From the cell containing the given text, extract its center point as [x, y] coordinate. 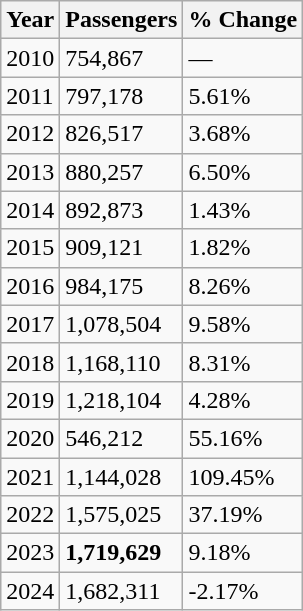
— [243, 58]
2013 [30, 172]
Passengers [122, 20]
3.68% [243, 134]
4.28% [243, 400]
880,257 [122, 172]
2022 [30, 515]
2023 [30, 553]
1,575,025 [122, 515]
55.16% [243, 438]
1,168,110 [122, 362]
546,212 [122, 438]
Year [30, 20]
8.26% [243, 286]
2012 [30, 134]
754,867 [122, 58]
2010 [30, 58]
6.50% [243, 172]
2018 [30, 362]
2011 [30, 96]
1.82% [243, 248]
5.61% [243, 96]
9.58% [243, 324]
2015 [30, 248]
2021 [30, 477]
-2.17% [243, 591]
2019 [30, 400]
2020 [30, 438]
9.18% [243, 553]
892,873 [122, 210]
1.43% [243, 210]
1,218,104 [122, 400]
984,175 [122, 286]
2017 [30, 324]
2014 [30, 210]
909,121 [122, 248]
1,719,629 [122, 553]
8.31% [243, 362]
2024 [30, 591]
2016 [30, 286]
% Change [243, 20]
1,078,504 [122, 324]
826,517 [122, 134]
797,178 [122, 96]
1,682,311 [122, 591]
1,144,028 [122, 477]
37.19% [243, 515]
109.45% [243, 477]
